Provide the [x, y] coordinate of the cell's center where the given text is located.  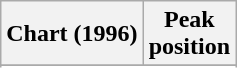
Chart (1996) [72, 34]
Peakposition [189, 34]
